Identify which cell holds the provided text, then report its (X, Y) central coordinate. 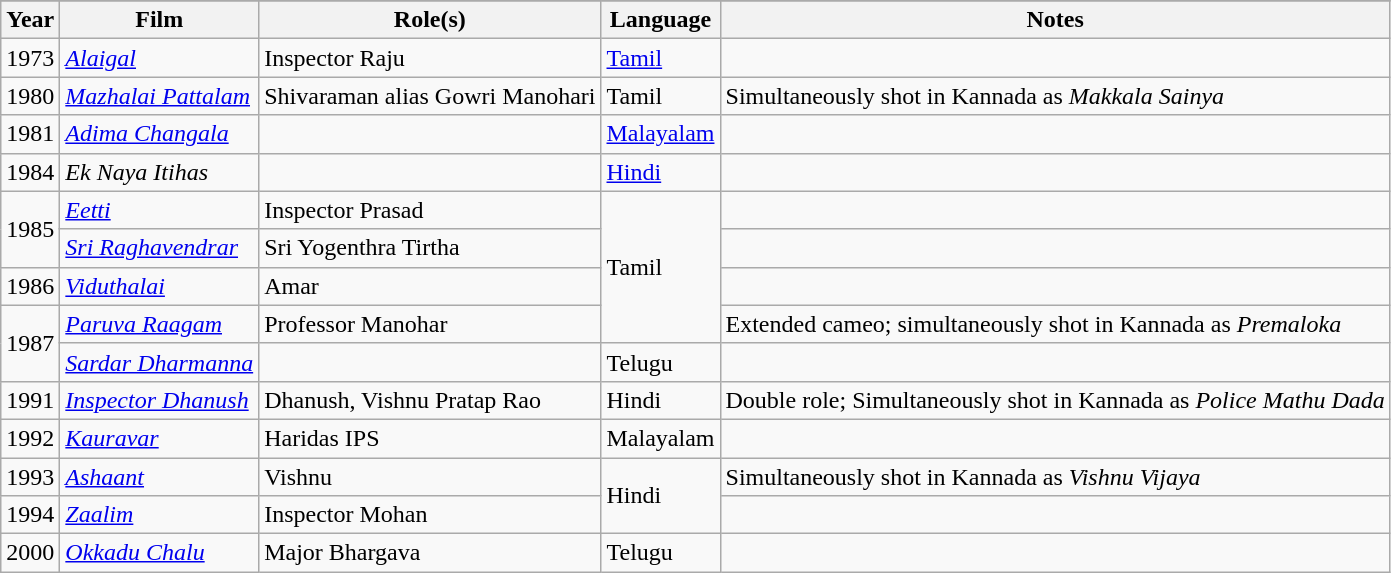
1985 (30, 229)
1980 (30, 96)
Major Bhargava (430, 553)
Sardar Dharmanna (160, 362)
Viduthalai (160, 286)
Extended cameo; simultaneously shot in Kannada as Premaloka (1055, 324)
2000 (30, 553)
Adima Changala (160, 134)
Sri Raghavendrar (160, 248)
1993 (30, 477)
Inspector Mohan (430, 515)
Eetti (160, 210)
Simultaneously shot in Kannada as Vishnu Vijaya (1055, 477)
Dhanush, Vishnu Pratap Rao (430, 400)
Inspector Dhanush (160, 400)
Kauravar (160, 438)
Inspector Raju (430, 58)
1973 (30, 58)
Paruva Raagam (160, 324)
Okkadu Chalu (160, 553)
1981 (30, 134)
Ashaant (160, 477)
Simultaneously shot in Kannada as Makkala Sainya (1055, 96)
1992 (30, 438)
Vishnu (430, 477)
Inspector Prasad (430, 210)
Role(s) (430, 20)
Haridas IPS (430, 438)
1984 (30, 172)
Professor Manohar (430, 324)
Amar (430, 286)
Shivaraman alias Gowri Manohari (430, 96)
Zaalim (160, 515)
Alaigal (160, 58)
1987 (30, 343)
Film (160, 20)
Double role; Simultaneously shot in Kannada as Police Mathu Dada (1055, 400)
1991 (30, 400)
Language (660, 20)
Sri Yogenthra Tirtha (430, 248)
Year (30, 20)
1994 (30, 515)
Mazhalai Pattalam (160, 96)
1986 (30, 286)
Notes (1055, 20)
Ek Naya Itihas (160, 172)
